Determine the (X, Y) coordinate at the center of the cell enclosing the given text.  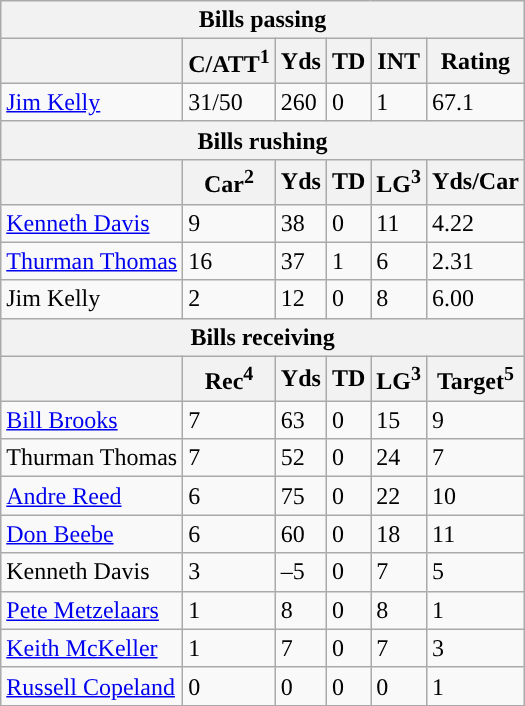
4.22 (476, 223)
Bills passing (263, 20)
–5 (300, 572)
6.00 (476, 299)
Russell Copeland (92, 686)
12 (300, 299)
260 (300, 102)
Keith McKeller (92, 648)
Rec4 (230, 378)
Yds/Car (476, 182)
Car2 (230, 182)
Bills rushing (263, 140)
INT (399, 62)
60 (300, 534)
67.1 (476, 102)
C/ATT1 (230, 62)
Bill Brooks (92, 420)
5 (476, 572)
16 (230, 261)
15 (399, 420)
75 (300, 496)
10 (476, 496)
Don Beebe (92, 534)
63 (300, 420)
2.31 (476, 261)
Rating (476, 62)
37 (300, 261)
24 (399, 458)
38 (300, 223)
52 (300, 458)
Andre Reed (92, 496)
Bills receiving (263, 337)
Target5 (476, 378)
Pete Metzelaars (92, 610)
31/50 (230, 102)
18 (399, 534)
2 (230, 299)
22 (399, 496)
